Capture the cell that displays the provided text and extract its (x, y) central coordinate. 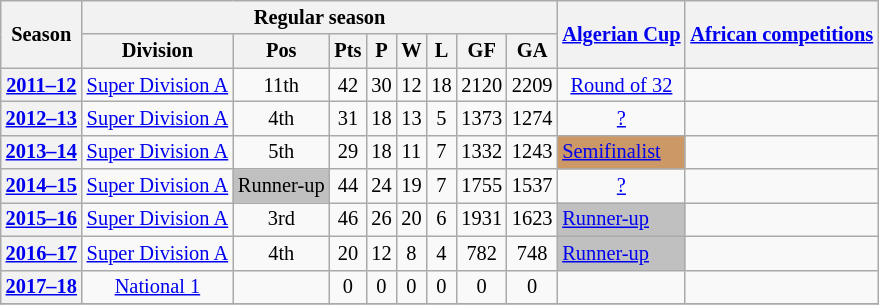
748 (532, 253)
Round of 32 (621, 85)
1931 (481, 219)
1537 (532, 186)
782 (481, 253)
P (381, 51)
5 (441, 118)
8 (411, 253)
Regular season (320, 17)
African competitions (782, 34)
2209 (532, 85)
Semifinalist (621, 152)
2017–18 (42, 287)
5th (281, 152)
Pos (281, 51)
2120 (481, 85)
2011–12 (42, 85)
13 (411, 118)
Algerian Cup (621, 34)
1623 (532, 219)
29 (348, 152)
National 1 (158, 287)
1332 (481, 152)
Division (158, 51)
24 (381, 186)
GA (532, 51)
4 (441, 253)
6 (441, 219)
1274 (532, 118)
1373 (481, 118)
L (441, 51)
1243 (532, 152)
26 (381, 219)
3rd (281, 219)
GF (481, 51)
1755 (481, 186)
Pts (348, 51)
44 (348, 186)
11 (411, 152)
2016–17 (42, 253)
42 (348, 85)
2013–14 (42, 152)
2012–13 (42, 118)
46 (348, 219)
31 (348, 118)
Season (42, 34)
11th (281, 85)
W (411, 51)
2015–16 (42, 219)
30 (381, 85)
19 (411, 186)
2014–15 (42, 186)
